Pinpoint the cell where the given text exists, returning its [X, Y] midpoint coordinate. 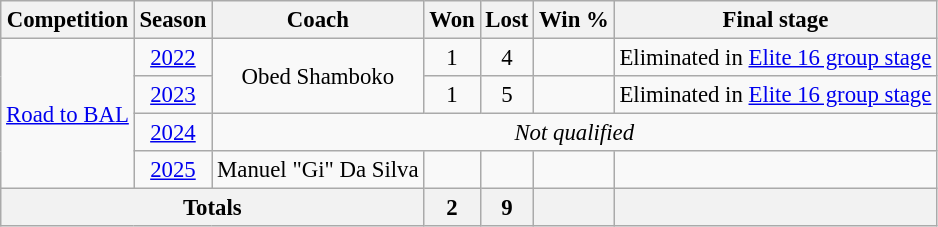
5 [507, 95]
Final stage [776, 20]
9 [507, 208]
2023 [173, 95]
2024 [173, 133]
2022 [173, 58]
Won [452, 20]
Road to BAL [68, 114]
Win % [574, 20]
Not qualified [574, 133]
2025 [173, 170]
Manuel "Gi" Da Silva [318, 170]
Lost [507, 20]
Coach [318, 20]
4 [507, 58]
Totals [212, 208]
Season [173, 20]
Competition [68, 20]
2 [452, 208]
Obed Shamboko [318, 76]
